Output the (X, Y) coordinate of the center of the cell containing the given text.  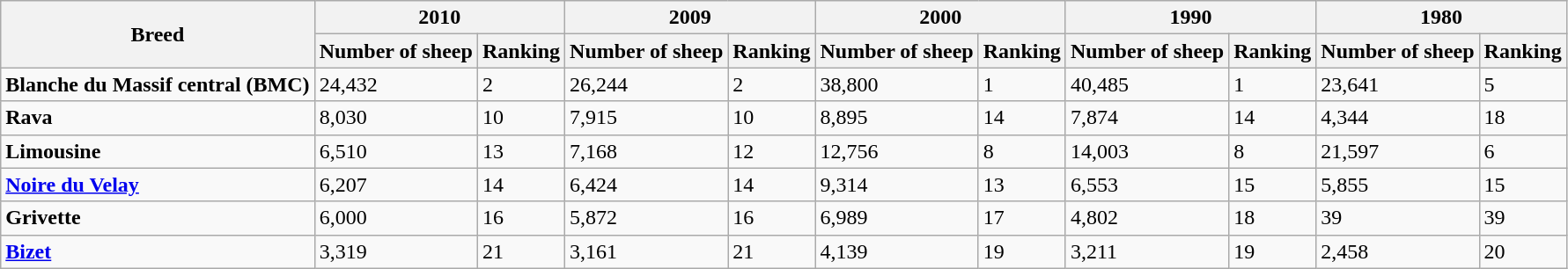
12,756 (896, 151)
3,211 (1146, 251)
2010 (439, 18)
5 (1523, 84)
38,800 (896, 84)
1980 (1441, 18)
14,003 (1146, 151)
Breed (158, 34)
Noire du Velay (158, 185)
6,989 (896, 218)
24,432 (396, 84)
20 (1523, 251)
3,319 (396, 251)
26,244 (646, 84)
Blanche du Massif central (BMC) (158, 84)
40,485 (1146, 84)
6 (1523, 151)
2009 (690, 18)
9,314 (896, 185)
Grivette (158, 218)
6,424 (646, 185)
6,207 (396, 185)
6,510 (396, 151)
7,874 (1146, 118)
5,855 (1398, 185)
Limousine (158, 151)
17 (1021, 218)
21,597 (1398, 151)
8,895 (896, 118)
12 (771, 151)
23,641 (1398, 84)
6,553 (1146, 185)
Bizet (158, 251)
2,458 (1398, 251)
5,872 (646, 218)
4,802 (1146, 218)
8,030 (396, 118)
7,915 (646, 118)
6,000 (396, 218)
2000 (940, 18)
4,139 (896, 251)
3,161 (646, 251)
4,344 (1398, 118)
7,168 (646, 151)
Rava (158, 118)
1990 (1190, 18)
